Determine the (X, Y) coordinate at the center of the cell enclosing the given text.  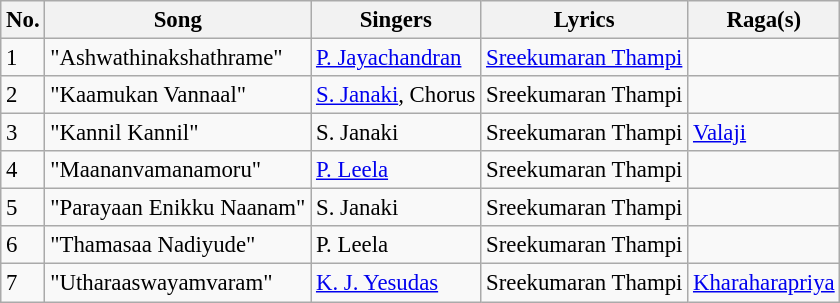
5 (23, 208)
4 (23, 170)
1 (23, 58)
S. Janaki, Chorus (396, 95)
Valaji (764, 133)
K. J. Yesudas (396, 283)
Song (178, 20)
Singers (396, 20)
P. Jayachandran (396, 58)
Lyrics (584, 20)
Kharaharapriya (764, 283)
6 (23, 245)
3 (23, 133)
"Maananvamanamoru" (178, 170)
"Utharaaswayamvaram" (178, 283)
No. (23, 20)
7 (23, 283)
"Thamasaa Nadiyude" (178, 245)
"Parayaan Enikku Naanam" (178, 208)
"Kannil Kannil" (178, 133)
"Ashwathinakshathrame" (178, 58)
2 (23, 95)
Raga(s) (764, 20)
"Kaamukan Vannaal" (178, 95)
